From the cell containing the given text, extract its center point as (x, y) coordinate. 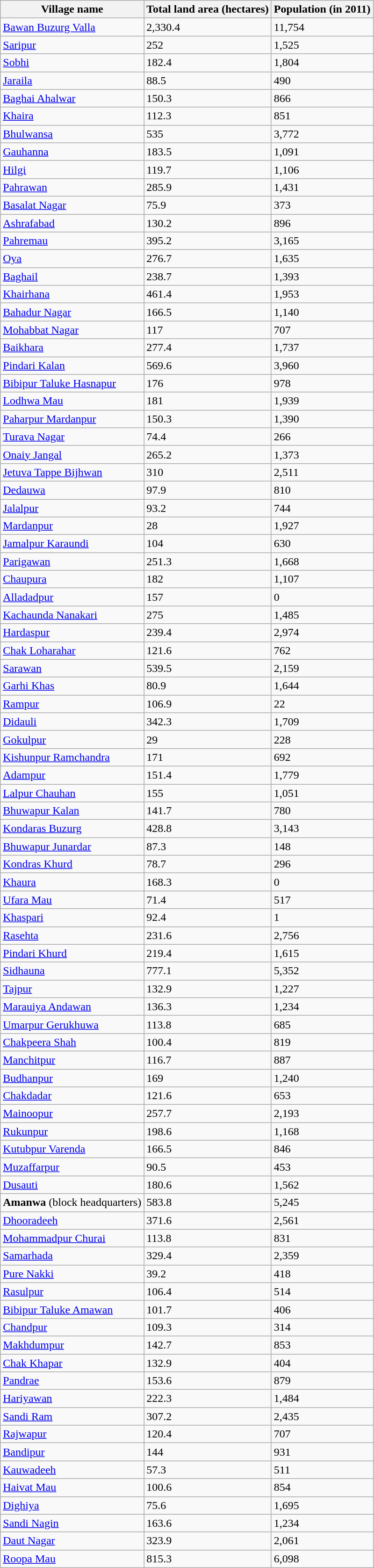
418 (322, 1274)
155 (208, 793)
144 (208, 1452)
373 (322, 205)
Bahadur Nagar (72, 312)
310 (208, 472)
142.7 (208, 1345)
Bawan Buzurg Valla (72, 27)
428.8 (208, 829)
Pindari Khurd (72, 953)
1,644 (322, 686)
1,484 (322, 1399)
1,107 (322, 579)
1,485 (322, 615)
109.3 (208, 1327)
39.2 (208, 1274)
1,373 (322, 454)
251.3 (208, 562)
Kutubpur Varenda (72, 1149)
Marauiya Andawan (72, 1006)
130.2 (208, 223)
Khaura (72, 882)
Kishunpur Ramchandra (72, 757)
6,098 (322, 1559)
Samarhada (72, 1256)
171 (208, 757)
296 (322, 864)
2,359 (322, 1256)
Mohammadpur Churai (72, 1238)
182.4 (208, 63)
Gauhanna (72, 152)
879 (322, 1381)
Sobhi (72, 63)
Paharpur Mardanpur (72, 419)
Bibipur Taluke Amawan (72, 1309)
Jaraila (72, 80)
Dusauti (72, 1185)
Chak Khapar (72, 1363)
Saripur (72, 45)
112.3 (208, 116)
1,779 (322, 775)
Hardaspur (72, 633)
744 (322, 508)
100.4 (208, 1042)
Ufara Mau (72, 900)
Amanwa (block headquarters) (72, 1203)
Tajpur (72, 989)
Hariyawan (72, 1399)
2,330.4 (208, 27)
238.7 (208, 277)
Baghai Ahalwar (72, 98)
2,435 (322, 1416)
1,168 (322, 1131)
120.4 (208, 1434)
275 (208, 615)
Kondaras Buzurg (72, 829)
74.4 (208, 437)
Sandi Nagin (72, 1523)
Adampur (72, 775)
3,143 (322, 829)
Bibipur Taluke Hasnapur (72, 383)
Kachaunda Nanakari (72, 615)
87.3 (208, 846)
198.6 (208, 1131)
Manchitpur (72, 1060)
2,756 (322, 935)
Rampur (72, 704)
404 (322, 1363)
219.4 (208, 953)
Rukunpur (72, 1131)
Turava Nagar (72, 437)
831 (322, 1238)
1,695 (322, 1505)
90.5 (208, 1167)
1,737 (322, 348)
151.4 (208, 775)
Chakdadar (72, 1096)
228 (322, 739)
Garhi Khas (72, 686)
3,165 (322, 241)
1,939 (322, 401)
Chaupura (72, 579)
148 (322, 846)
Kauwadeeh (72, 1470)
183.5 (208, 152)
97.9 (208, 490)
Sidhauna (72, 971)
176 (208, 383)
2,511 (322, 472)
Parigawan (72, 562)
2,974 (322, 633)
Baghail (72, 277)
Mainoopur (72, 1114)
1,431 (322, 187)
Sandi Ram (72, 1416)
780 (322, 811)
Pahremau (72, 241)
71.4 (208, 900)
1,804 (322, 63)
163.6 (208, 1523)
182 (208, 579)
Rasehta (72, 935)
307.2 (208, 1416)
653 (322, 1096)
239.4 (208, 633)
569.6 (208, 365)
1,390 (322, 419)
Chak Loharahar (72, 650)
257.7 (208, 1114)
Roopa Mau (72, 1559)
1,709 (322, 722)
853 (322, 1345)
136.3 (208, 1006)
1,227 (322, 989)
453 (322, 1167)
Onaiy Jangal (72, 454)
5,352 (322, 971)
Hilgi (72, 169)
100.6 (208, 1488)
93.2 (208, 508)
Daut Nagar (72, 1541)
Dhooradeeh (72, 1220)
Jetuva Tappe Bijhwan (72, 472)
22 (322, 704)
Khaira (72, 116)
Khairhana (72, 294)
Muzaffarpur (72, 1167)
169 (208, 1078)
Pahrawan (72, 187)
Village name (72, 9)
Chakpeera Shah (72, 1042)
57.3 (208, 1470)
222.3 (208, 1399)
285.9 (208, 187)
777.1 (208, 971)
762 (322, 650)
514 (322, 1291)
Bhuwapur Junardar (72, 846)
Oya (72, 259)
Mohabbat Nagar (72, 330)
Rasulpur (72, 1291)
Total land area (hectares) (208, 9)
29 (208, 739)
Dedauwa (72, 490)
517 (322, 900)
1,927 (322, 526)
1,393 (322, 277)
92.4 (208, 918)
1,668 (322, 562)
978 (322, 383)
461.4 (208, 294)
Rajwapur (72, 1434)
252 (208, 45)
395.2 (208, 241)
1,635 (322, 259)
5,245 (322, 1203)
1,953 (322, 294)
153.6 (208, 1381)
Population (in 2011) (322, 9)
11,754 (322, 27)
Gokulpur (72, 739)
231.6 (208, 935)
116.7 (208, 1060)
Khaspari (72, 918)
28 (208, 526)
539.5 (208, 668)
371.6 (208, 1220)
Sarawan (72, 668)
Bhuwapur Kalan (72, 811)
181 (208, 401)
329.4 (208, 1256)
2,159 (322, 668)
342.3 (208, 722)
1,051 (322, 793)
Dighiya (72, 1505)
106.9 (208, 704)
Umarpur Gerukhuwa (72, 1024)
896 (322, 223)
277.4 (208, 348)
265.2 (208, 454)
Chandpur (72, 1327)
931 (322, 1452)
266 (322, 437)
168.3 (208, 882)
3,960 (322, 365)
Alladadpur (72, 597)
104 (208, 544)
276.7 (208, 259)
Jalalpur (72, 508)
887 (322, 1060)
Basalat Nagar (72, 205)
1,106 (322, 169)
314 (322, 1327)
117 (208, 330)
Lodhwa Mau (72, 401)
Lalpur Chauhan (72, 793)
75.6 (208, 1505)
583.8 (208, 1203)
1,140 (322, 312)
78.7 (208, 864)
Bandipur (72, 1452)
Baikhara (72, 348)
157 (208, 597)
180.6 (208, 1185)
Didauli (72, 722)
1,091 (322, 152)
119.7 (208, 169)
Pandrae (72, 1381)
854 (322, 1488)
3,772 (322, 134)
Mardanpur (72, 526)
406 (322, 1309)
2,193 (322, 1114)
2,061 (322, 1541)
Budhanpur (72, 1078)
1 (322, 918)
692 (322, 757)
851 (322, 116)
535 (208, 134)
Pindari Kalan (72, 365)
Ashrafabad (72, 223)
630 (322, 544)
Makhdumpur (72, 1345)
1,525 (322, 45)
815.3 (208, 1559)
101.7 (208, 1309)
Pure Nakki (72, 1274)
490 (322, 80)
88.5 (208, 80)
819 (322, 1042)
1,562 (322, 1185)
Bhulwansa (72, 134)
Jamalpur Karaundi (72, 544)
2,561 (322, 1220)
685 (322, 1024)
1,615 (322, 953)
1,240 (322, 1078)
323.9 (208, 1541)
866 (322, 98)
141.7 (208, 811)
Haivat Mau (72, 1488)
80.9 (208, 686)
75.9 (208, 205)
Kondras Khurd (72, 864)
106.4 (208, 1291)
511 (322, 1470)
810 (322, 490)
846 (322, 1149)
